Provide the (x, y) coordinate of the cell's center where the given text is located.  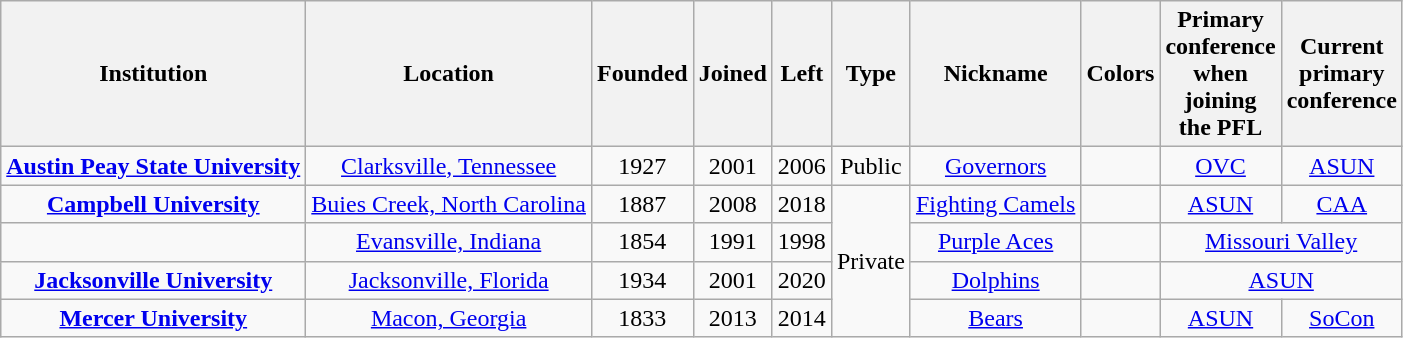
Founded (642, 74)
1991 (732, 242)
Primaryconferencewhenjoiningthe PFL (1220, 74)
Currentprimaryconference (1342, 74)
Dolphins (995, 280)
1854 (642, 242)
2018 (802, 204)
CAA (1342, 204)
OVC (1220, 166)
2006 (802, 166)
Type (870, 74)
Nickname (995, 74)
Purple Aces (995, 242)
Austin Peay State University (154, 166)
Jacksonville, Florida (449, 280)
Joined (732, 74)
Fighting Camels (995, 204)
SoCon (1342, 318)
Institution (154, 74)
1833 (642, 318)
Mercer University (154, 318)
1927 (642, 166)
Campbell University (154, 204)
Missouri Valley (1281, 242)
Governors (995, 166)
Bears (995, 318)
2013 (732, 318)
Private (870, 261)
2008 (732, 204)
2014 (802, 318)
1887 (642, 204)
1998 (802, 242)
1934 (642, 280)
2020 (802, 280)
Colors (1120, 74)
Evansville, Indiana (449, 242)
Left (802, 74)
Location (449, 74)
Macon, Georgia (449, 318)
Buies Creek, North Carolina (449, 204)
Jacksonville University (154, 280)
Clarksville, Tennessee (449, 166)
Public (870, 166)
